Return the (x, y) coordinate for the center point of the cell that contains the specified text.  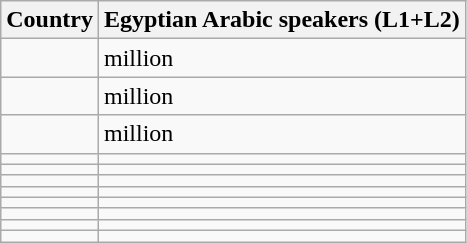
Egyptian Arabic speakers (L1+L2) (282, 20)
Country (50, 20)
